Return the [x, y] coordinate for the center point of the cell that contains the specified text.  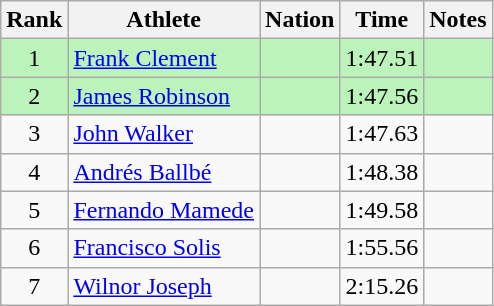
Francisco Solis [164, 248]
Notes [458, 20]
Fernando Mamede [164, 210]
4 [34, 172]
1:48.38 [382, 172]
1:49.58 [382, 210]
John Walker [164, 134]
5 [34, 210]
7 [34, 286]
Time [382, 20]
1:55.56 [382, 248]
1:47.51 [382, 58]
2:15.26 [382, 286]
6 [34, 248]
2 [34, 96]
1:47.56 [382, 96]
1:47.63 [382, 134]
Athlete [164, 20]
James Robinson [164, 96]
1 [34, 58]
Andrés Ballbé [164, 172]
Frank Clement [164, 58]
Rank [34, 20]
Wilnor Joseph [164, 286]
3 [34, 134]
Nation [300, 20]
